Capture the cell that displays the provided text and extract its (X, Y) central coordinate. 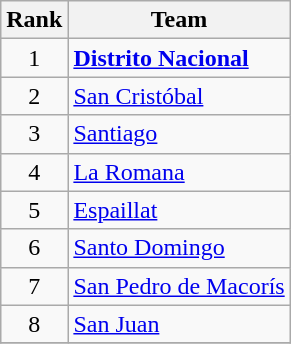
1 (34, 58)
Santo Domingo (179, 248)
8 (34, 324)
3 (34, 134)
2 (34, 96)
Espaillat (179, 210)
Rank (34, 20)
San Juan (179, 324)
San Pedro de Macorís (179, 286)
La Romana (179, 172)
7 (34, 286)
6 (34, 248)
Santiago (179, 134)
San Cristóbal (179, 96)
Distrito Nacional (179, 58)
4 (34, 172)
5 (34, 210)
Team (179, 20)
